Search for the cell housing the specified text and yield its [X, Y] center coordinate. 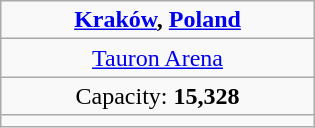
Tauron Arena [158, 58]
Capacity: 15,328 [158, 96]
Kraków, Poland [158, 20]
